Find where the given text appears and provide that cell's center as [X, Y] coordinate. 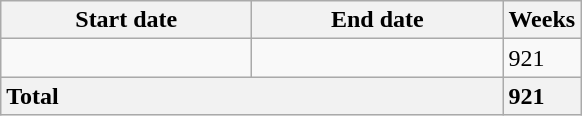
Weeks [542, 20]
Total [252, 96]
End date [378, 20]
Start date [126, 20]
